Pinpoint the cell where the given text exists, returning its (x, y) midpoint coordinate. 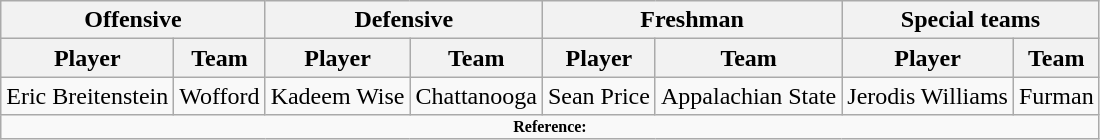
Eric Breitenstein (88, 96)
Wofford (220, 96)
Reference: (550, 127)
Kadeem Wise (338, 96)
Appalachian State (748, 96)
Sean Price (598, 96)
Defensive (404, 20)
Freshman (692, 20)
Jerodis Williams (928, 96)
Special teams (970, 20)
Chattanooga (476, 96)
Offensive (133, 20)
Furman (1056, 96)
